Extract the [x, y] coordinate from the center of the cell holding the provided text.  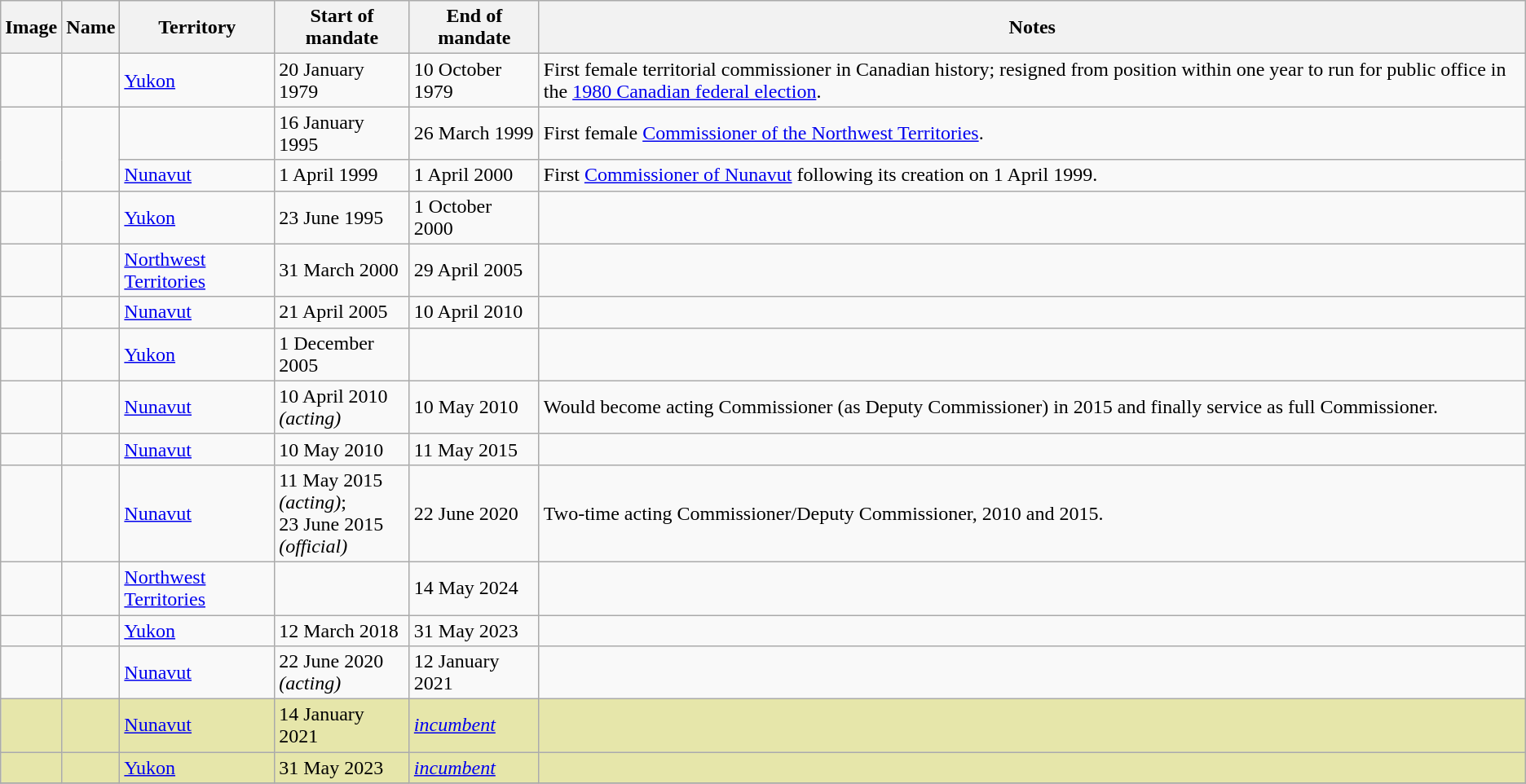
12 March 2018 [342, 630]
Image [31, 28]
10 April 2010(acting) [342, 407]
1 April 1999 [342, 175]
22 June 2020 [474, 513]
26 March 1999 [474, 134]
16 January 1995 [342, 134]
11 May 2015 [474, 449]
21 April 2005 [342, 312]
First Commissioner of Nunavut following its creation on 1 April 1999. [1032, 175]
1 April 2000 [474, 175]
Two-time acting Commissioner/Deputy Commissioner, 2010 and 2015. [1032, 513]
10 October 1979 [474, 80]
1 December 2005 [342, 354]
10 April 2010 [474, 312]
12 January 2021 [474, 673]
11 May 2015(acting); 23 June 2015(official) [342, 513]
Name [91, 28]
23 June 1995 [342, 217]
22 June 2020(acting) [342, 673]
First female Commissioner of the Northwest Territories. [1032, 134]
End of mandate [474, 28]
14 May 2024 [474, 588]
14 January 2021 [342, 725]
Territory [197, 28]
Would become acting Commissioner (as Deputy Commissioner) in 2015 and finally service as full Commissioner. [1032, 407]
Start of mandate [342, 28]
1 October 2000 [474, 217]
Notes [1032, 28]
31 March 2000 [342, 271]
20 January 1979 [342, 80]
29 April 2005 [474, 271]
